Return the [X, Y] coordinate for the center point of the cell that contains the specified text.  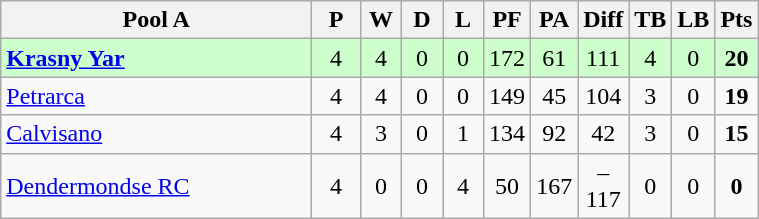
134 [508, 134]
Diff [604, 20]
Pool A [156, 20]
20 [736, 58]
Krasny Yar [156, 58]
L [462, 20]
61 [554, 58]
15 [736, 134]
172 [508, 58]
1 [462, 134]
TB [650, 20]
Petrarca [156, 96]
Pts [736, 20]
42 [604, 134]
92 [554, 134]
P [336, 20]
D [422, 20]
19 [736, 96]
104 [604, 96]
149 [508, 96]
PF [508, 20]
PA [554, 20]
167 [554, 186]
Calvisano [156, 134]
W [380, 20]
45 [554, 96]
50 [508, 186]
Dendermondse RC [156, 186]
LB [694, 20]
111 [604, 58]
–117 [604, 186]
